Find where the given text appears and provide that cell's center as [X, Y] coordinate. 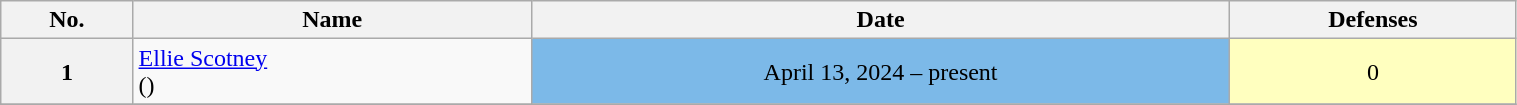
Date [880, 20]
Ellie Scotney() [332, 72]
1 [67, 72]
April 13, 2024 – present [880, 72]
Name [332, 20]
Defenses [1373, 20]
0 [1373, 72]
No. [67, 20]
